Pinpoint the cell where the given text exists, returning its [X, Y] midpoint coordinate. 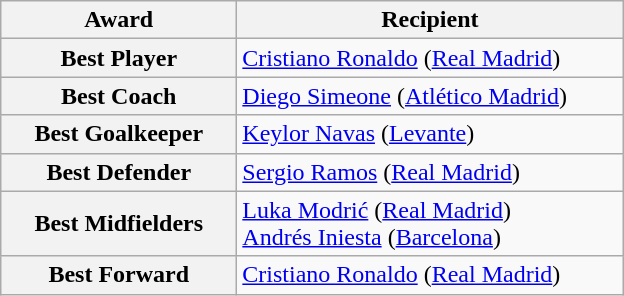
Recipient [430, 20]
Keylor Navas (Levante) [430, 134]
Best Goalkeeper [119, 134]
Best Player [119, 58]
Diego Simeone (Atlético Madrid) [430, 96]
Best Midfielders [119, 224]
Award [119, 20]
Best Forward [119, 275]
Luka Modrić (Real Madrid) Andrés Iniesta (Barcelona) [430, 224]
Best Coach [119, 96]
Best Defender [119, 172]
Sergio Ramos (Real Madrid) [430, 172]
